Detect which cell encompasses the target text, then output its (x, y) center coordinate. 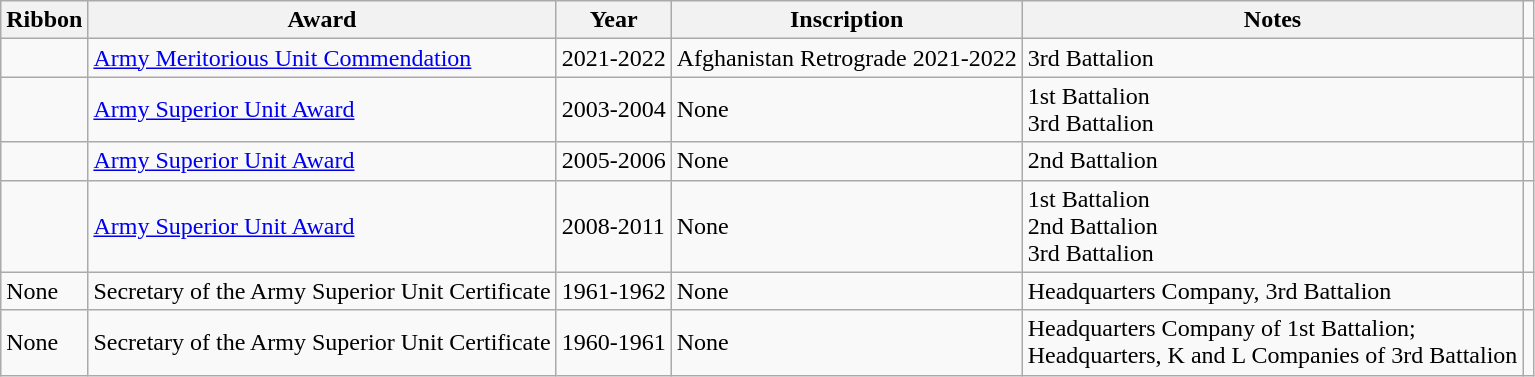
1961-1962 (614, 291)
1960-1961 (614, 342)
2003-2004 (614, 110)
Ribbon (44, 20)
2021-2022 (614, 58)
Army Meritorious Unit Commendation (322, 58)
1st Battalion 2nd Battalion3rd Battalion (1272, 226)
Notes (1272, 20)
2nd Battalion (1272, 161)
3rd Battalion (1272, 58)
Year (614, 20)
Afghanistan Retrograde 2021-2022 (846, 58)
Award (322, 20)
2005-2006 (614, 161)
Inscription (846, 20)
Headquarters Company of 1st Battalion; Headquarters, K and L Companies of 3rd Battalion (1272, 342)
Headquarters Company, 3rd Battalion (1272, 291)
1st Battalion 3rd Battalion (1272, 110)
2008-2011 (614, 226)
